Search for the cell housing the specified text and yield its [X, Y] center coordinate. 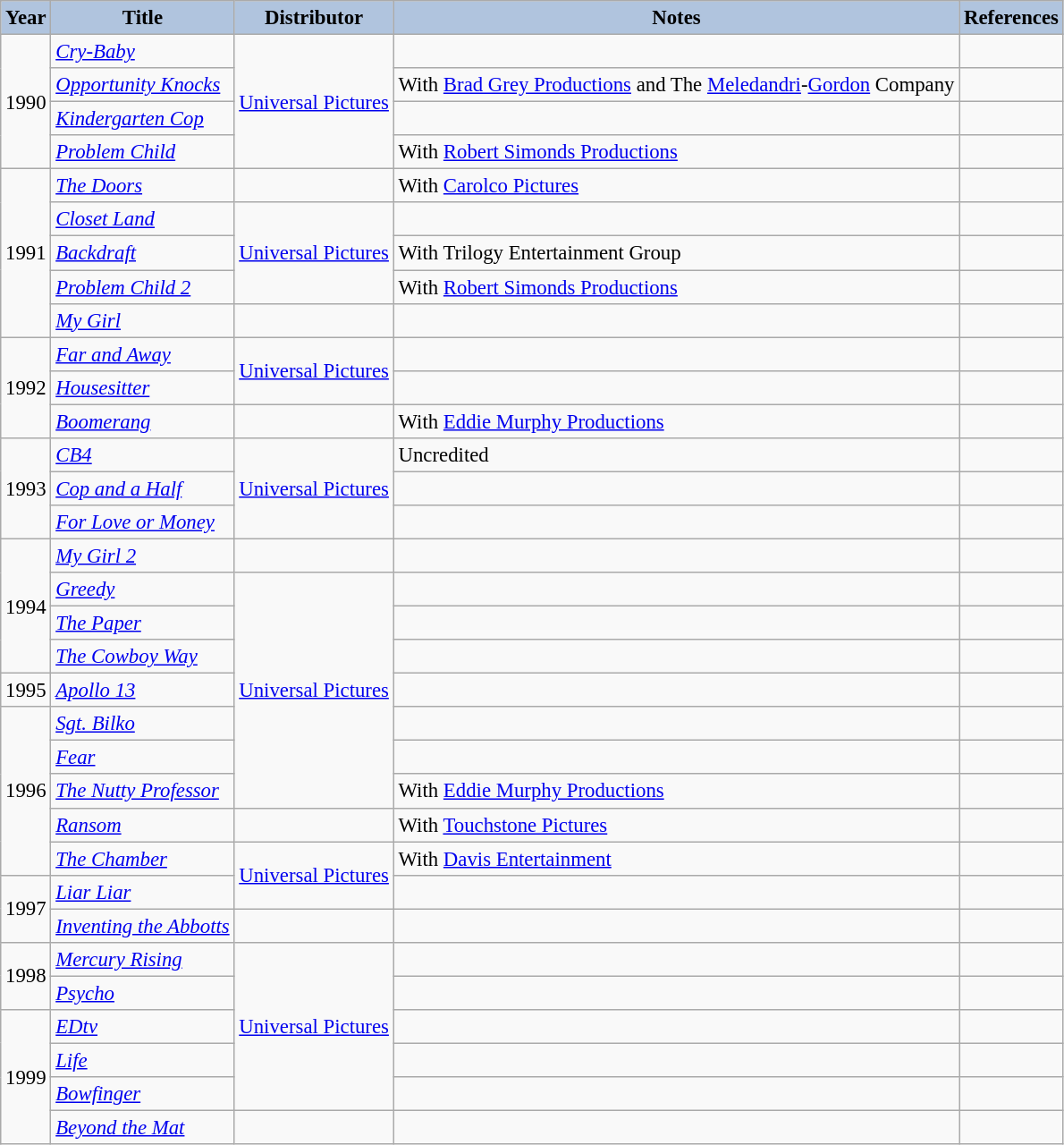
Title [143, 18]
Cop and a Half [143, 488]
1999 [26, 1077]
My Girl 2 [143, 556]
Fear [143, 758]
With Touchstone Pictures [676, 825]
1990 [26, 102]
Notes [676, 18]
EDtv [143, 1027]
1992 [26, 388]
Far and Away [143, 354]
1997 [26, 909]
Opportunity Knocks [143, 85]
Ransom [143, 825]
The Paper [143, 623]
1994 [26, 606]
Year [26, 18]
1991 [26, 253]
1995 [26, 691]
The Cowboy Way [143, 657]
Boomerang [143, 421]
With Carolco Pictures [676, 186]
With Brad Grey Productions and The Meledandri-Gordon Company [676, 85]
Closet Land [143, 219]
Cry-Baby [143, 52]
1998 [26, 977]
Problem Child [143, 152]
Mercury Rising [143, 960]
The Nutty Professor [143, 792]
My Girl [143, 320]
The Chamber [143, 859]
Problem Child 2 [143, 287]
With Davis Entertainment [676, 859]
Greedy [143, 589]
Distributor [314, 18]
Liar Liar [143, 892]
CB4 [143, 455]
Housesitter [143, 387]
1993 [26, 488]
Backdraft [143, 253]
Psycho [143, 993]
Apollo 13 [143, 691]
1996 [26, 791]
Life [143, 1060]
Inventing the Abbotts [143, 926]
For Love or Money [143, 522]
Kindergarten Cop [143, 119]
Bowfinger [143, 1094]
The Doors [143, 186]
Beyond the Mat [143, 1128]
With Trilogy Entertainment Group [676, 253]
Sgt. Bilko [143, 724]
References [1011, 18]
Uncredited [676, 455]
